Return the [x, y] coordinate for the center point of the cell that contains the specified text.  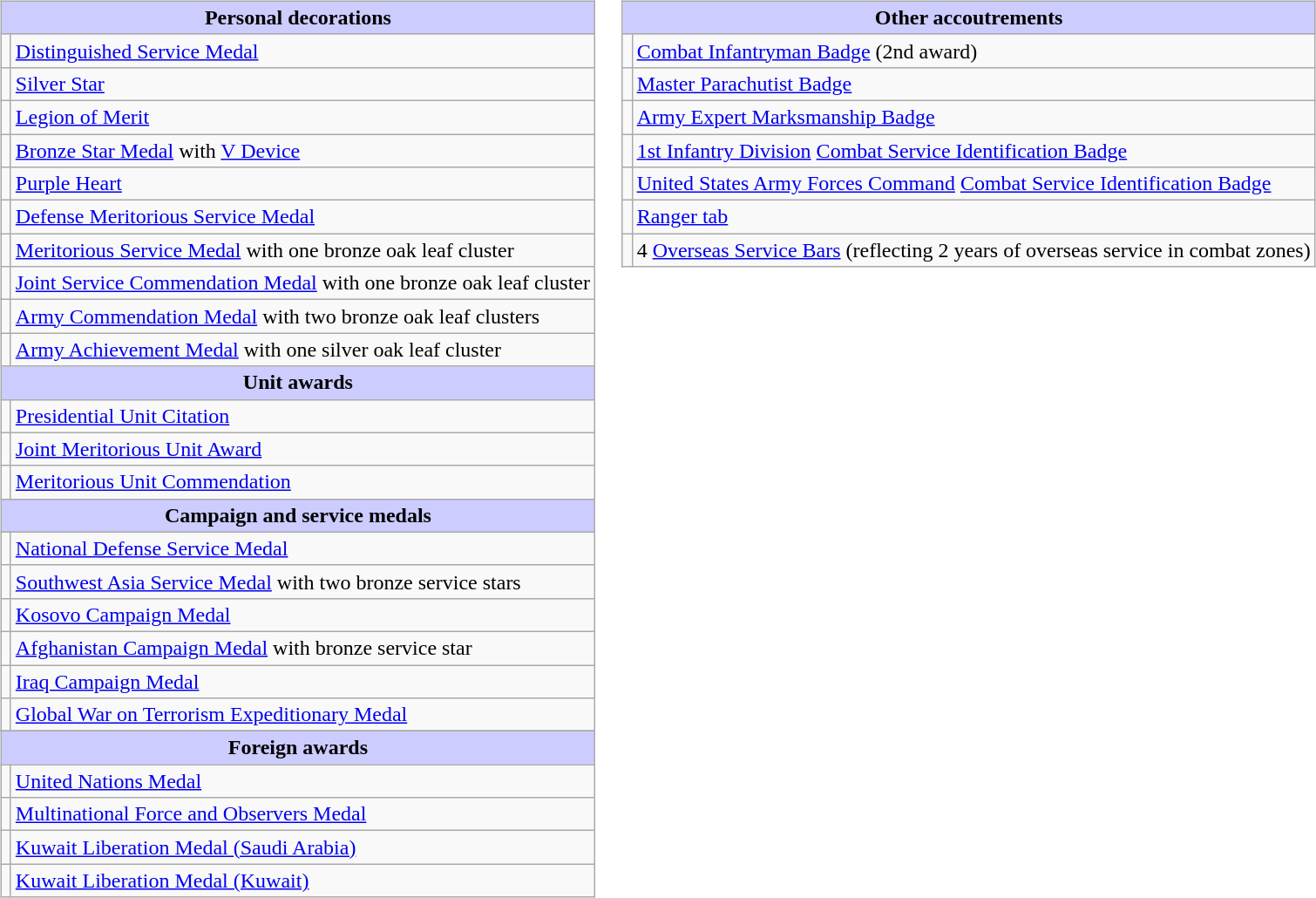
Defense Meritorious Service Medal [302, 217]
Southwest Asia Service Medal with two bronze service stars [302, 582]
Distinguished Service Medal [302, 51]
Joint Service Commendation Medal with one bronze oak leaf cluster [302, 283]
Silver Star [302, 84]
Bronze Star Medal with V Device [302, 151]
Kuwait Liberation Medal (Kuwait) [302, 881]
Afghanistan Campaign Medal with bronze service star [302, 648]
Joint Meritorious Unit Award [302, 449]
Legion of Merit [302, 117]
1st Infantry Division Combat Service Identification Badge [973, 151]
Kosovo Campaign Medal [302, 615]
Army Achievement Medal with one silver oak leaf cluster [302, 350]
Other accoutrements [969, 17]
Presidential Unit Citation [302, 416]
4 Overseas Service Bars (reflecting 2 years of overseas service in combat zones) [973, 250]
Purple Heart [302, 184]
Meritorious Unit Commendation [302, 482]
United Nations Medal [302, 781]
Army Commendation Medal with two bronze oak leaf clusters [302, 316]
Foreign awards [298, 748]
Meritorious Service Medal with one bronze oak leaf cluster [302, 250]
Combat Infantryman Badge (2nd award) [973, 51]
Global War on Terrorism Expeditionary Medal [302, 715]
Campaign and service medals [298, 515]
Iraq Campaign Medal [302, 681]
United States Army Forces Command Combat Service Identification Badge [973, 184]
Ranger tab [973, 217]
Personal decorations [298, 17]
Multinational Force and Observers Medal [302, 814]
Master Parachutist Badge [973, 84]
Unit awards [298, 383]
Army Expert Marksmanship Badge [973, 117]
Kuwait Liberation Medal (Saudi Arabia) [302, 847]
National Defense Service Medal [302, 548]
